Pinpoint the cell where the given text exists, returning its (x, y) midpoint coordinate. 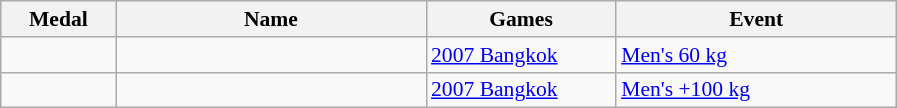
Name (271, 19)
Games (521, 19)
Men's 60 kg (756, 55)
Men's +100 kg (756, 90)
Event (756, 19)
Medal (58, 19)
